Extract the [x, y] coordinate from the center of the cell holding the provided text.  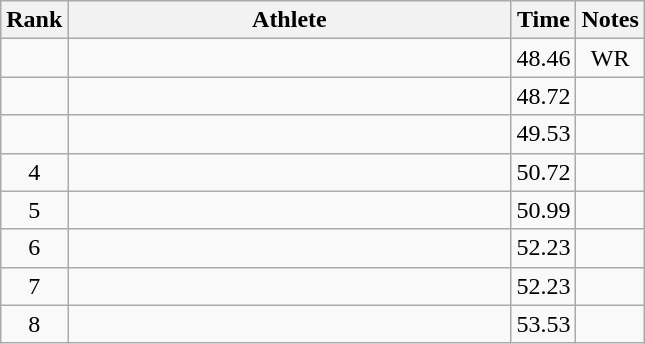
48.72 [544, 96]
Notes [610, 20]
7 [34, 286]
Athlete [290, 20]
Rank [34, 20]
WR [610, 58]
5 [34, 210]
4 [34, 172]
48.46 [544, 58]
50.72 [544, 172]
Time [544, 20]
8 [34, 324]
53.53 [544, 324]
6 [34, 248]
50.99 [544, 210]
49.53 [544, 134]
